Detect which cell encompasses the target text, then output its (x, y) center coordinate. 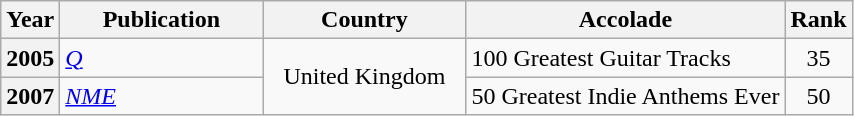
Publication (162, 20)
Accolade (626, 20)
2005 (30, 58)
NME (162, 96)
Year (30, 20)
Rank (818, 20)
Q (162, 58)
35 (818, 58)
Country (364, 20)
100 Greatest Guitar Tracks (626, 58)
50 (818, 96)
50 Greatest Indie Anthems Ever (626, 96)
United Kingdom (364, 77)
2007 (30, 96)
